Output the [X, Y] coordinate of the center of the cell containing the given text.  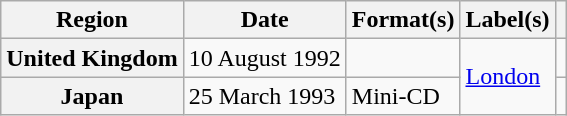
United Kingdom [92, 58]
Mini-CD [403, 96]
10 August 1992 [264, 58]
25 March 1993 [264, 96]
Japan [92, 96]
Format(s) [403, 20]
Label(s) [508, 20]
London [508, 77]
Date [264, 20]
Region [92, 20]
